Find where the given text appears and provide that cell's center as [x, y] coordinate. 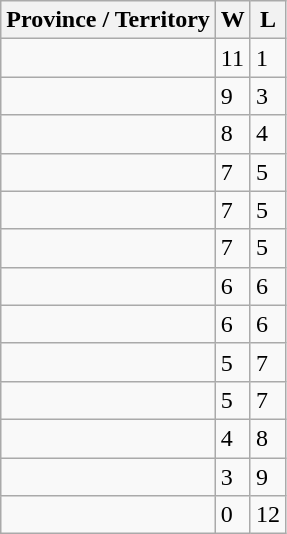
12 [268, 515]
11 [232, 58]
0 [232, 515]
1 [268, 58]
Province / Territory [108, 20]
L [268, 20]
W [232, 20]
